Pinpoint the cell where the given text exists, returning its (x, y) midpoint coordinate. 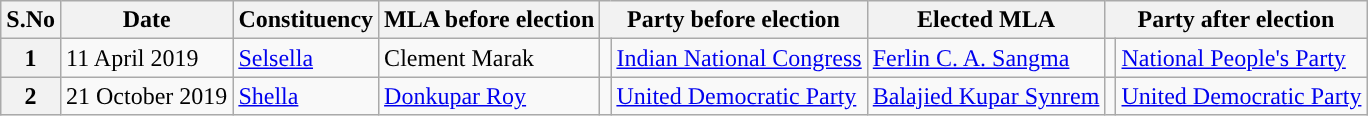
National People's Party (1242, 58)
Selsella (306, 58)
Donkupar Roy (490, 96)
Ferlin C. A. Sangma (986, 58)
Party after election (1236, 20)
Shella (306, 96)
2 (31, 96)
Constituency (306, 20)
1 (31, 58)
Elected MLA (986, 20)
11 April 2019 (146, 58)
Indian National Congress (739, 58)
MLA before election (490, 20)
Date (146, 20)
21 October 2019 (146, 96)
Balajied Kupar Synrem (986, 96)
Clement Marak (490, 58)
S.No (31, 20)
Party before election (734, 20)
